Detect which cell encompasses the target text, then output its [X, Y] center coordinate. 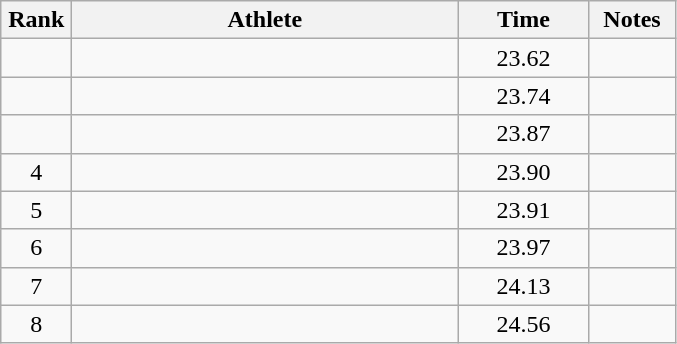
23.97 [524, 248]
23.91 [524, 210]
23.62 [524, 58]
Rank [36, 20]
Athlete [265, 20]
5 [36, 210]
4 [36, 172]
24.13 [524, 286]
Notes [632, 20]
7 [36, 286]
24.56 [524, 324]
6 [36, 248]
8 [36, 324]
23.90 [524, 172]
23.87 [524, 134]
Time [524, 20]
23.74 [524, 96]
